From the cell containing the given text, extract its center point as (X, Y) coordinate. 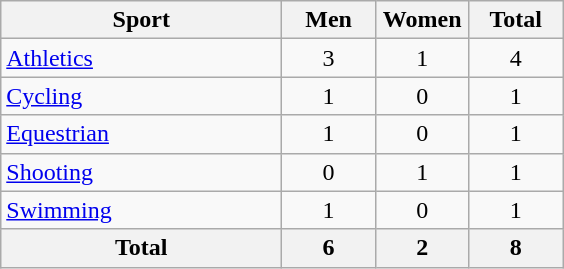
3 (329, 58)
Swimming (142, 210)
Athletics (142, 58)
Women (422, 20)
Equestrian (142, 134)
4 (516, 58)
6 (329, 248)
2 (422, 248)
Sport (142, 20)
Cycling (142, 96)
8 (516, 248)
Men (329, 20)
Shooting (142, 172)
